For the text-containing cell, return its midpoint in (X, Y) coordinate format. 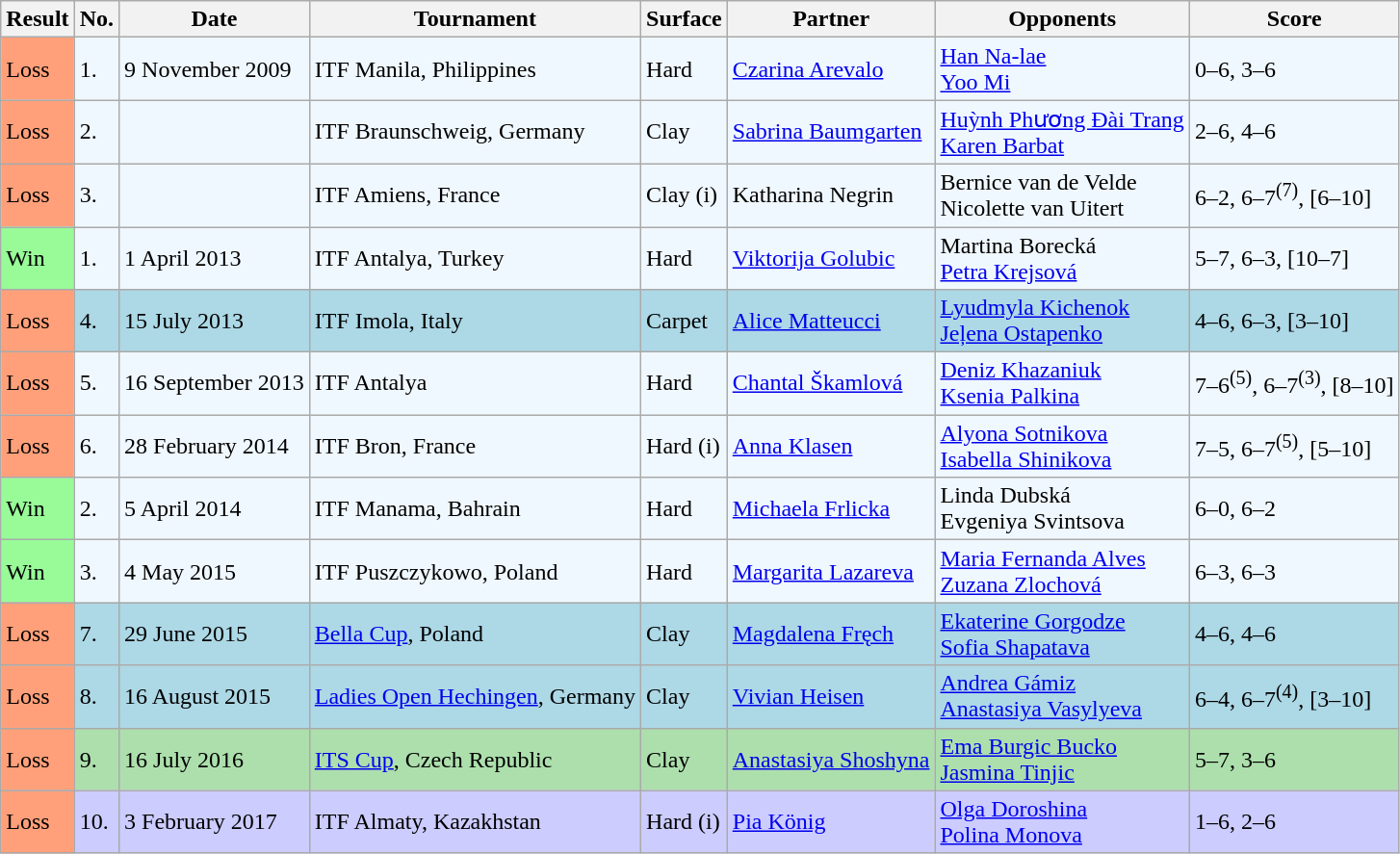
Pia König (831, 822)
ITF Almaty, Kazakhstan (475, 822)
Margarita Lazareva (831, 572)
Huỳnh Phương Đài Trang Karen Barbat (1062, 133)
ITF Amiens, France (475, 194)
No. (96, 19)
Tournament (475, 19)
Viktorija Golubic (831, 258)
ITF Antalya, Turkey (475, 258)
Partner (831, 19)
ITF Manila, Philippines (475, 69)
7. (96, 634)
Deniz Khazaniuk Ksenia Palkina (1062, 383)
ITF Imola, Italy (475, 322)
Magdalena Fręch (831, 634)
Sabrina Baumgarten (831, 133)
7–6(5), 6–7(3), [8–10] (1294, 383)
10. (96, 822)
ITF Manama, Bahrain (475, 508)
29 June 2015 (215, 634)
5. (96, 383)
Date (215, 19)
Surface (685, 19)
16 September 2013 (215, 383)
0–6, 3–6 (1294, 69)
Anastasiya Shoshyna (831, 759)
4. (96, 322)
5–7, 3–6 (1294, 759)
6. (96, 447)
6–2, 6–7(7), [6–10] (1294, 194)
4–6, 6–3, [3–10] (1294, 322)
3 February 2017 (215, 822)
Olga Doroshina Polina Monova (1062, 822)
5 April 2014 (215, 508)
ITF Antalya (475, 383)
1–6, 2–6 (1294, 822)
4 May 2015 (215, 572)
Bernice van de Velde Nicolette van Uitert (1062, 194)
7–5, 6–7(5), [5–10] (1294, 447)
9. (96, 759)
Vivian Heisen (831, 697)
Opponents (1062, 19)
Ladies Open Hechingen, Germany (475, 697)
Andrea Gámiz Anastasiya Vasylyeva (1062, 697)
15 July 2013 (215, 322)
Han Na-lae Yoo Mi (1062, 69)
6–3, 6–3 (1294, 572)
Clay (i) (685, 194)
28 February 2014 (215, 447)
Linda Dubská Evgeniya Svintsova (1062, 508)
Score (1294, 19)
Result (38, 19)
8. (96, 697)
Carpet (685, 322)
Anna Klasen (831, 447)
1 April 2013 (215, 258)
Alice Matteucci (831, 322)
Lyudmyla Kichenok Jeļena Ostapenko (1062, 322)
Katharina Negrin (831, 194)
Chantal Škamlová (831, 383)
16 August 2015 (215, 697)
Ekaterine Gorgodze Sofia Shapatava (1062, 634)
ITS Cup, Czech Republic (475, 759)
5–7, 6–3, [10–7] (1294, 258)
ITF Bron, France (475, 447)
Ema Burgic Bucko Jasmina Tinjic (1062, 759)
9 November 2009 (215, 69)
ITF Braunschweig, Germany (475, 133)
Czarina Arevalo (831, 69)
Bella Cup, Poland (475, 634)
6–0, 6–2 (1294, 508)
4–6, 4–6 (1294, 634)
16 July 2016 (215, 759)
Maria Fernanda Alves Zuzana Zlochová (1062, 572)
6–4, 6–7(4), [3–10] (1294, 697)
ITF Puszczykowo, Poland (475, 572)
Alyona Sotnikova Isabella Shinikova (1062, 447)
Martina Borecká Petra Krejsová (1062, 258)
2–6, 4–6 (1294, 133)
Michaela Frlicka (831, 508)
